Determine the (x, y) coordinate at the center of the cell enclosing the given text.  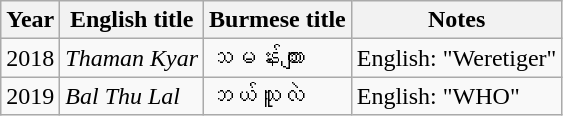
Thaman Kyar (132, 58)
သမန်းကျား (278, 58)
Notes (456, 20)
2018 (30, 58)
ဘယ်သူလဲ (278, 96)
Bal Thu Lal (132, 96)
Year (30, 20)
English: "WHO" (456, 96)
2019 (30, 96)
English title (132, 20)
Burmese title (278, 20)
English: "Weretiger" (456, 58)
